Search for the cell housing the specified text and yield its [x, y] center coordinate. 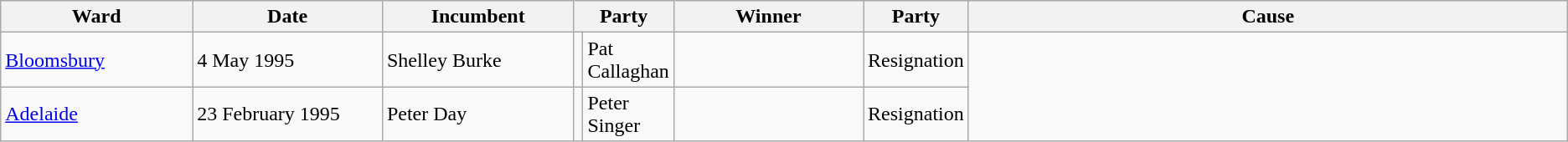
Pat Callaghan [628, 60]
Peter Singer [628, 114]
Cause [1268, 17]
4 May 1995 [288, 60]
Ward [97, 17]
Shelley Burke [477, 60]
Bloomsbury [97, 60]
Winner [768, 17]
Date [288, 17]
23 February 1995 [288, 114]
Adelaide [97, 114]
Incumbent [477, 17]
Peter Day [477, 114]
